Output the [X, Y] coordinate of the center of the cell containing the given text.  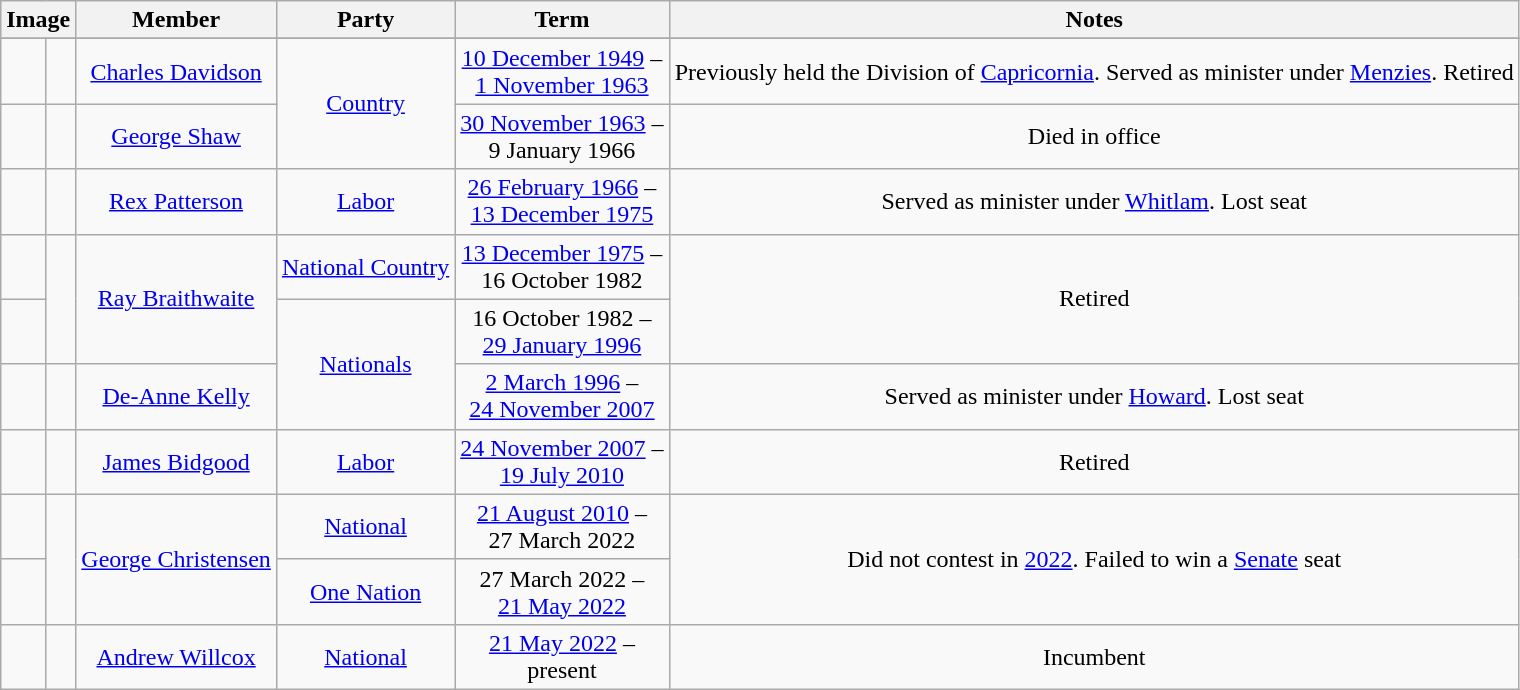
2 March 1996 –24 November 2007 [562, 396]
George Shaw [176, 136]
Previously held the Division of Capricornia. Served as minister under Menzies. Retired [1094, 72]
Country [365, 104]
21 May 2022 –present [562, 656]
27 March 2022 –21 May 2022 [562, 592]
Ray Braithwaite [176, 299]
Image [38, 20]
13 December 1975 –16 October 1982 [562, 266]
Rex Patterson [176, 202]
Notes [1094, 20]
James Bidgood [176, 462]
Served as minister under Howard. Lost seat [1094, 396]
Term [562, 20]
George Christensen [176, 559]
Died in office [1094, 136]
16 October 1982 –29 January 1996 [562, 332]
24 November 2007 –19 July 2010 [562, 462]
Incumbent [1094, 656]
Member [176, 20]
10 December 1949 –1 November 1963 [562, 72]
26 February 1966 –13 December 1975 [562, 202]
One Nation [365, 592]
Served as minister under Whitlam. Lost seat [1094, 202]
Did not contest in 2022. Failed to win a Senate seat [1094, 559]
Party [365, 20]
21 August 2010 –27 March 2022 [562, 526]
Charles Davidson [176, 72]
National Country [365, 266]
Nationals [365, 364]
Andrew Willcox [176, 656]
30 November 1963 –9 January 1966 [562, 136]
De-Anne Kelly [176, 396]
